Detect which cell encompasses the target text, then output its [x, y] center coordinate. 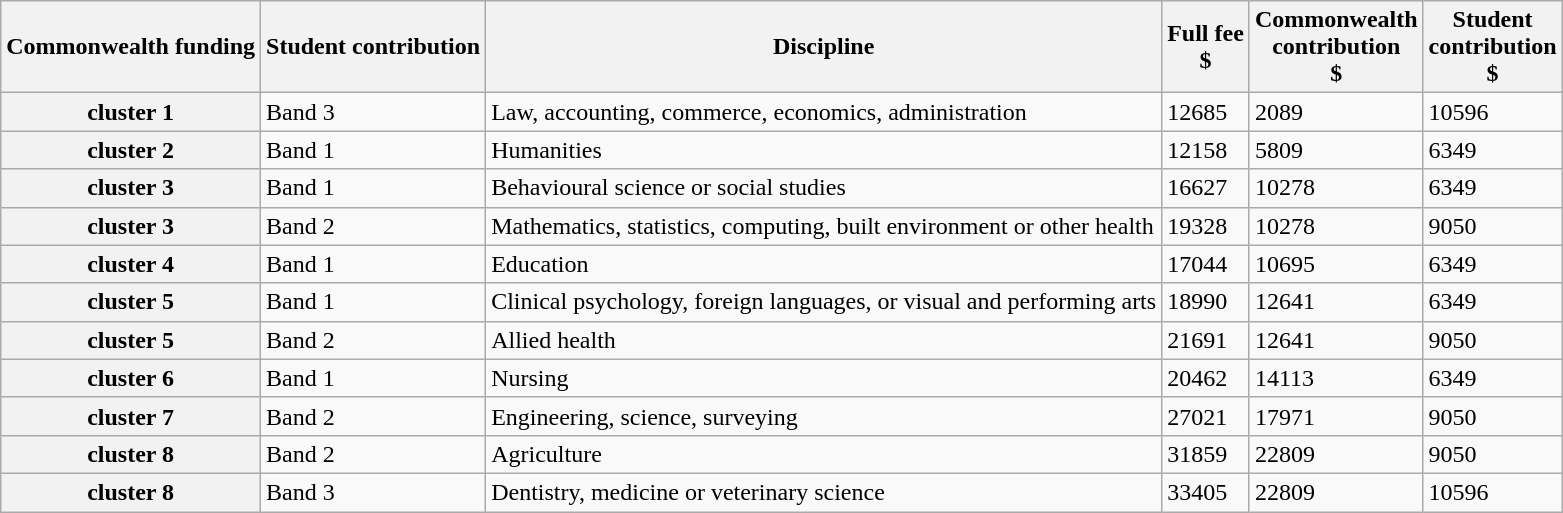
18990 [1206, 302]
21691 [1206, 340]
16627 [1206, 188]
2089 [1336, 112]
cluster 7 [131, 416]
19328 [1206, 226]
Dentistry, medicine or veterinary science [824, 492]
Education [824, 264]
17971 [1336, 416]
Nursing [824, 378]
Student contribution $ [1492, 47]
cluster 4 [131, 264]
33405 [1206, 492]
cluster 1 [131, 112]
Mathematics, statistics, computing, built environment or other health [824, 226]
12158 [1206, 150]
Allied health [824, 340]
Commonwealth contribution $ [1336, 47]
Agriculture [824, 454]
27021 [1206, 416]
17044 [1206, 264]
cluster 6 [131, 378]
Humanities [824, 150]
cluster 2 [131, 150]
Clinical psychology, foreign languages, or visual and performing arts [824, 302]
Full fee $ [1206, 47]
5809 [1336, 150]
10695 [1336, 264]
Commonwealth funding [131, 47]
12685 [1206, 112]
31859 [1206, 454]
20462 [1206, 378]
Engineering, science, surveying [824, 416]
Law, accounting, commerce, economics, administration [824, 112]
14113 [1336, 378]
Behavioural science or social studies [824, 188]
Discipline [824, 47]
Student contribution [374, 47]
